Detect which cell encompasses the target text, then output its (x, y) center coordinate. 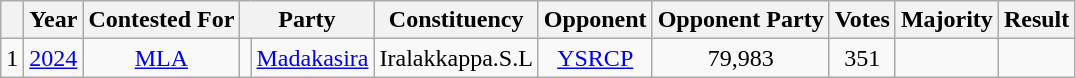
YSRCP (595, 58)
MLA (162, 58)
Year (54, 20)
Constituency (456, 20)
Contested For (162, 20)
79,983 (740, 58)
Result (1036, 20)
Madakasira (312, 58)
Opponent (595, 20)
2024 (54, 58)
Party (307, 20)
351 (862, 58)
Iralakkappa.S.L (456, 58)
1 (12, 58)
Majority (946, 20)
Opponent Party (740, 20)
Votes (862, 20)
